Output the [x, y] coordinate of the center of the cell containing the given text.  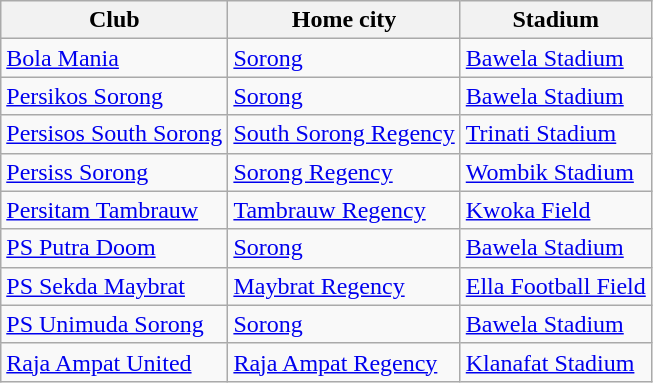
Maybrat Regency [344, 286]
Persitam Tambrauw [114, 210]
Home city [344, 20]
Kwoka Field [556, 210]
Club [114, 20]
Wombik Stadium [556, 172]
PS Unimuda Sorong [114, 324]
Persikos Sorong [114, 96]
Stadium [556, 20]
Raja Ampat Regency [344, 362]
PS Putra Doom [114, 248]
South Sorong Regency [344, 134]
Raja Ampat United [114, 362]
Ella Football Field [556, 286]
Tambrauw Regency [344, 210]
Trinati Stadium [556, 134]
Sorong Regency [344, 172]
PS Sekda Maybrat [114, 286]
Persiss Sorong [114, 172]
Klanafat Stadium [556, 362]
Bola Mania [114, 58]
Persisos South Sorong [114, 134]
